For the text-containing cell, return its midpoint in (X, Y) coordinate format. 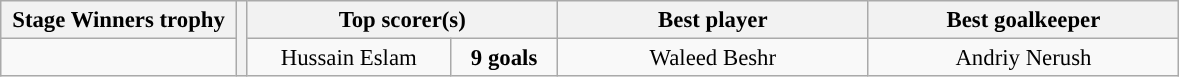
Hussain Eslam (349, 58)
Andriy Nerush (1024, 58)
9 goals (504, 58)
Best player (714, 20)
Best goalkeeper (1024, 20)
Top scorer(s) (402, 20)
Waleed Beshr (714, 58)
Stage Winners trophy (119, 20)
